Return the [x, y] coordinate for the center point of the cell that contains the specified text.  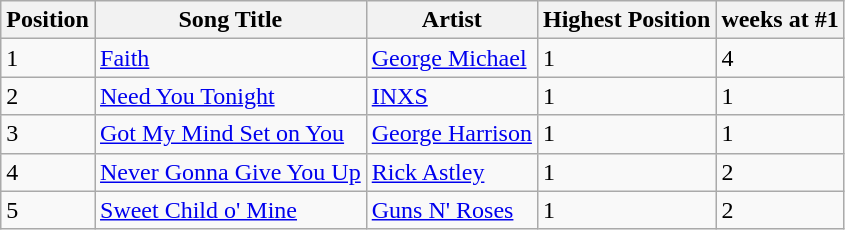
Position [48, 20]
George Michael [452, 58]
weeks at #1 [780, 20]
George Harrison [452, 134]
Highest Position [626, 20]
5 [48, 210]
Need You Tonight [230, 96]
Rick Astley [452, 172]
Faith [230, 58]
Artist [452, 20]
Guns N' Roses [452, 210]
Song Title [230, 20]
Got My Mind Set on You [230, 134]
Never Gonna Give You Up [230, 172]
INXS [452, 96]
Sweet Child o' Mine [230, 210]
3 [48, 134]
